Search for the cell housing the specified text and yield its (X, Y) center coordinate. 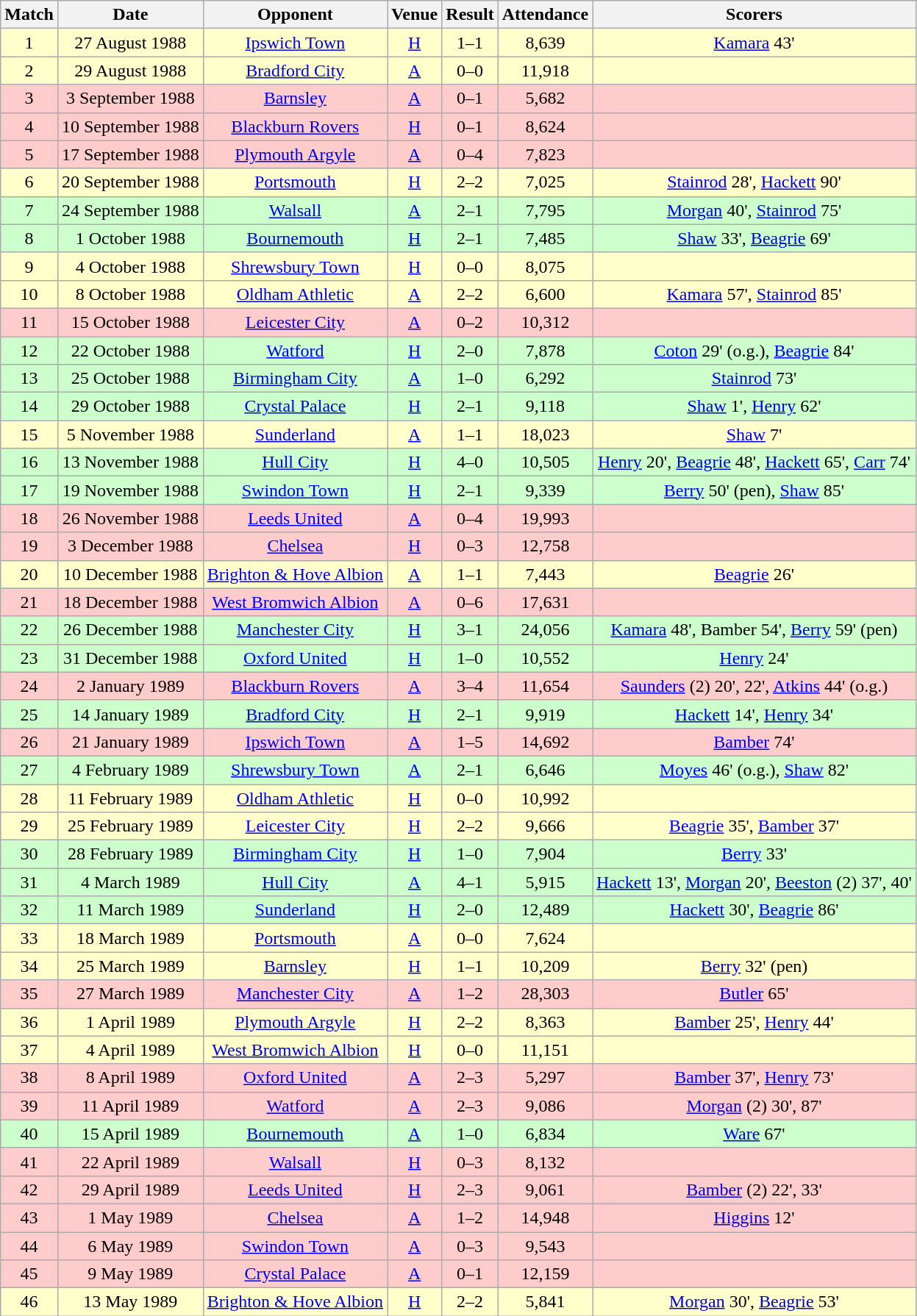
Bamber 25', Henry 44' (754, 1022)
1 October 1988 (130, 238)
18 (29, 518)
10 (29, 294)
Higgins 12' (754, 1217)
45 (29, 1274)
Shaw 1', Henry 62' (754, 407)
15 (29, 435)
Opponent (295, 15)
7,025 (545, 182)
11,918 (545, 71)
29 October 1988 (130, 407)
18 December 1988 (130, 602)
1 May 1989 (130, 1217)
7,443 (545, 574)
28,303 (545, 994)
19 (29, 546)
15 April 1989 (130, 1134)
39 (29, 1106)
21 (29, 602)
32 (29, 910)
9 May 1989 (130, 1274)
29 (29, 826)
9 (29, 266)
6 May 1989 (130, 1246)
10 December 1988 (130, 574)
34 (29, 966)
13 May 1989 (130, 1302)
5,297 (545, 1078)
21 January 1989 (130, 742)
17 (29, 490)
9,919 (545, 714)
6,600 (545, 294)
14 (29, 407)
11 February 1989 (130, 798)
4 April 1989 (130, 1050)
8,363 (545, 1022)
9,543 (545, 1246)
18 March 1989 (130, 938)
24 (29, 686)
7,624 (545, 938)
35 (29, 994)
25 (29, 714)
8,639 (545, 43)
8,075 (545, 266)
Berry 50' (pen), Shaw 85' (754, 490)
Scorers (754, 15)
Bamber 37', Henry 73' (754, 1078)
12,758 (545, 546)
18,023 (545, 435)
41 (29, 1162)
11 (29, 322)
13 (29, 379)
25 February 1989 (130, 826)
Stainrod 73' (754, 379)
8 (29, 238)
13 November 1988 (130, 462)
4 March 1989 (130, 882)
10,552 (545, 658)
Kamara 57', Stainrod 85' (754, 294)
Morgan (2) 30', 87' (754, 1106)
Henry 24' (754, 658)
4 October 1988 (130, 266)
10,209 (545, 966)
11 March 1989 (130, 910)
6,646 (545, 770)
Shaw 7' (754, 435)
Coton 29' (o.g.), Beagrie 84' (754, 351)
4–1 (470, 882)
22 April 1989 (130, 1162)
42 (29, 1190)
Berry 33' (754, 854)
22 October 1988 (130, 351)
9,061 (545, 1190)
Hackett 14', Henry 34' (754, 714)
15 October 1988 (130, 322)
2 (29, 71)
10,505 (545, 462)
2 January 1989 (130, 686)
16 (29, 462)
Beagrie 35', Bamber 37' (754, 826)
9,666 (545, 826)
9,118 (545, 407)
8,624 (545, 126)
26 November 1988 (130, 518)
10,992 (545, 798)
5 November 1988 (130, 435)
Beagrie 26' (754, 574)
9,339 (545, 490)
0–2 (470, 322)
5,915 (545, 882)
5,841 (545, 1302)
27 (29, 770)
29 August 1988 (130, 71)
3–4 (470, 686)
7,878 (545, 351)
7,795 (545, 210)
1 April 1989 (130, 1022)
4 February 1989 (130, 770)
46 (29, 1302)
29 April 1989 (130, 1190)
8 April 1989 (130, 1078)
28 February 1989 (130, 854)
12,159 (545, 1274)
3 December 1988 (130, 546)
Kamara 43' (754, 43)
Henry 20', Beagrie 48', Hackett 65', Carr 74' (754, 462)
19,993 (545, 518)
5 (29, 154)
27 March 1989 (130, 994)
24,056 (545, 630)
10 September 1988 (130, 126)
20 (29, 574)
36 (29, 1022)
Morgan 30', Beagrie 53' (754, 1302)
27 August 1988 (130, 43)
28 (29, 798)
12,489 (545, 910)
6,834 (545, 1134)
33 (29, 938)
23 (29, 658)
26 December 1988 (130, 630)
25 October 1988 (130, 379)
17,631 (545, 602)
8,132 (545, 1162)
44 (29, 1246)
Bamber (2) 22', 33' (754, 1190)
25 March 1989 (130, 966)
Moyes 46' (o.g.), Shaw 82' (754, 770)
Stainrod 28', Hackett 90' (754, 182)
Butler 65' (754, 994)
7 (29, 210)
26 (29, 742)
Hackett 13', Morgan 20', Beeston (2) 37', 40' (754, 882)
7,904 (545, 854)
11,151 (545, 1050)
31 December 1988 (130, 658)
5,682 (545, 99)
14,948 (545, 1217)
30 (29, 854)
4 (29, 126)
Shaw 33', Beagrie 69' (754, 238)
20 September 1988 (130, 182)
6 (29, 182)
40 (29, 1134)
7,823 (545, 154)
10,312 (545, 322)
14 January 1989 (130, 714)
31 (29, 882)
Date (130, 15)
8 October 1988 (130, 294)
38 (29, 1078)
24 September 1988 (130, 210)
3–1 (470, 630)
43 (29, 1217)
11,654 (545, 686)
3 September 1988 (130, 99)
0–6 (470, 602)
3 (29, 99)
6,292 (545, 379)
Ware 67' (754, 1134)
Saunders (2) 20', 22', Atkins 44' (o.g.) (754, 686)
17 September 1988 (130, 154)
1–5 (470, 742)
11 April 1989 (130, 1106)
Berry 32' (pen) (754, 966)
37 (29, 1050)
Match (29, 15)
19 November 1988 (130, 490)
Morgan 40', Stainrod 75' (754, 210)
14,692 (545, 742)
12 (29, 351)
Result (470, 15)
Bamber 74' (754, 742)
1 (29, 43)
9,086 (545, 1106)
Venue (415, 15)
Attendance (545, 15)
Hackett 30', Beagrie 86' (754, 910)
Kamara 48', Bamber 54', Berry 59' (pen) (754, 630)
22 (29, 630)
4–0 (470, 462)
7,485 (545, 238)
